Pinpoint the cell where the given text exists, returning its [X, Y] midpoint coordinate. 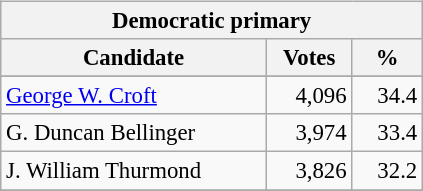
32.2 [388, 171]
3,826 [309, 171]
33.4 [388, 133]
Votes [309, 58]
George W. Croft [134, 96]
% [388, 58]
J. William Thurmond [134, 171]
4,096 [309, 96]
3,974 [309, 133]
G. Duncan Bellinger [134, 133]
Candidate [134, 58]
34.4 [388, 96]
Democratic primary [212, 21]
